Scan for the cell matching the given text and deliver its (x, y) coordinate at center. 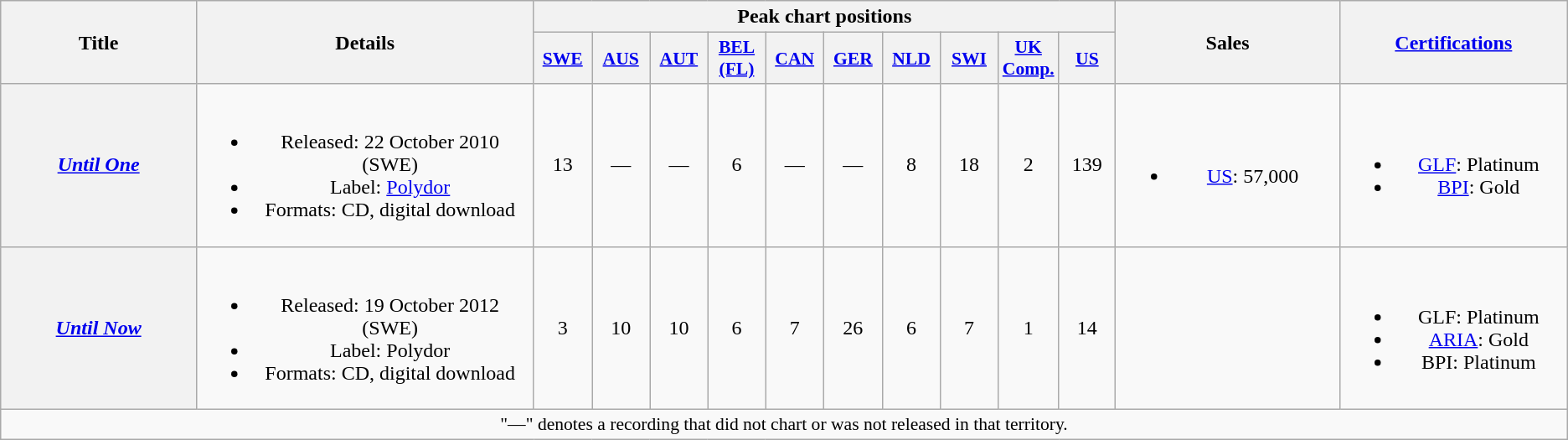
139 (1087, 165)
Peak chart positions (824, 17)
Released: 22 October 2010 (SWE)Label: PolydorFormats: CD, digital download (365, 165)
Sales (1228, 42)
3 (563, 328)
SWI (970, 59)
2 (1029, 165)
18 (970, 165)
GLF: PlatinumBPI: Gold (1453, 165)
US (1087, 59)
BEL (FL) (737, 59)
GER (854, 59)
Until Now (99, 328)
"—" denotes a recording that did not chart or was not released in that territory. (784, 424)
Title (99, 42)
1 (1029, 328)
Details (365, 42)
8 (911, 165)
UKComp. (1029, 59)
Released: 19 October 2012 (SWE)Label: PolydorFormats: CD, digital download (365, 328)
SWE (563, 59)
AUT (678, 59)
AUS (622, 59)
GLF: PlatinumARIA: GoldBPI: Platinum (1453, 328)
13 (563, 165)
Until One (99, 165)
US: 57,000 (1228, 165)
Certifications (1453, 42)
NLD (911, 59)
26 (854, 328)
CAN (795, 59)
14 (1087, 328)
